From the cell containing the given text, extract its center point as (x, y) coordinate. 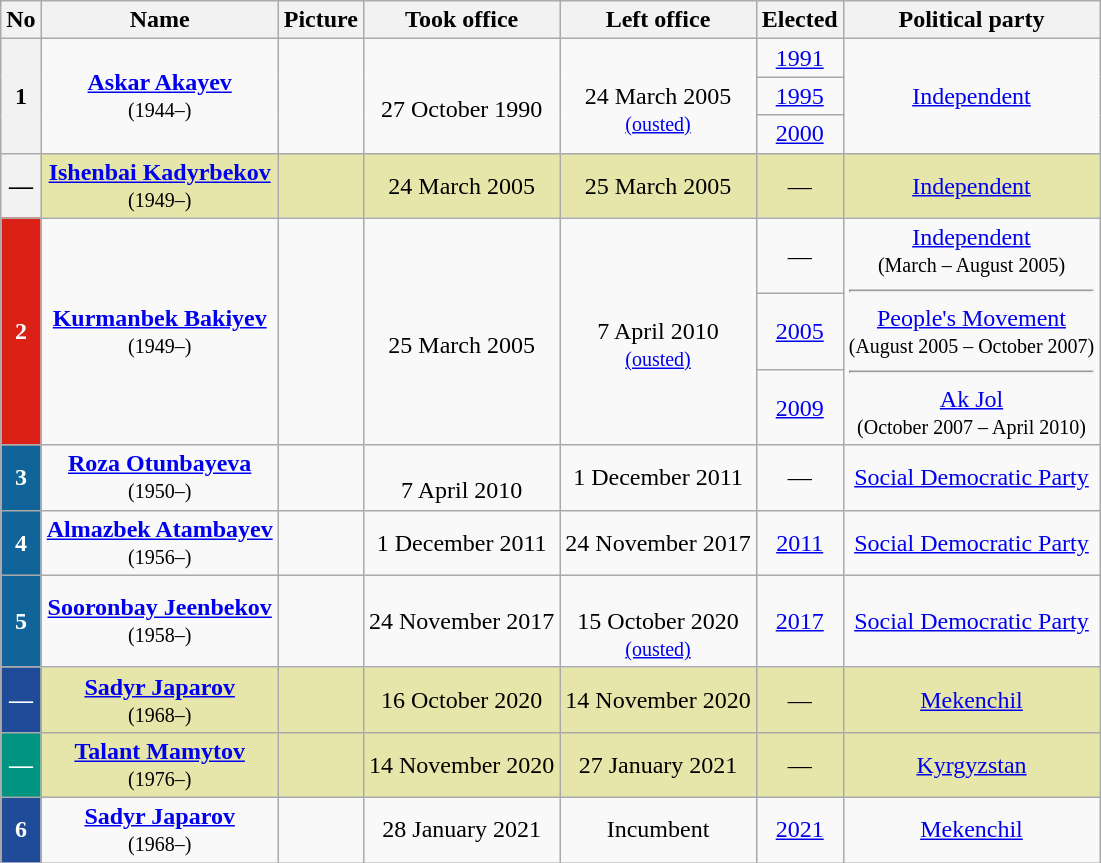
No (21, 20)
7 April 2010 (461, 478)
Independent(March – August 2005)People's Movement(August 2005 – October 2007)Ak Jol(October 2007 – April 2010) (971, 332)
Elected (800, 20)
Almazbek Atambayev(1956–) (160, 542)
1 (21, 96)
Ishenbai Kadyrbekov(1949–) (160, 186)
24 March 2005 (461, 186)
Name (160, 20)
16 October 2020 (461, 700)
27 January 2021 (658, 764)
1995 (800, 96)
Left office (658, 20)
Talant Mamytov(1976–) (160, 764)
Kyrgyzstan (971, 764)
24 March 2005(ousted) (658, 96)
Kurmanbek Bakiyev(1949–) (160, 332)
2 (21, 332)
Sooronbay Jeenbekov(1958–) (160, 621)
Askar Akayev(1944–) (160, 96)
1991 (800, 58)
6 (21, 830)
2009 (800, 407)
2011 (800, 542)
27 October 1990 (461, 96)
7 April 2010(ousted) (658, 332)
28 January 2021 (461, 830)
2021 (800, 830)
Roza Otunbayeva(1950–) (160, 478)
15 October 2020(ousted) (658, 621)
Incumbent (658, 830)
4 (21, 542)
3 (21, 478)
Took office (461, 20)
Picture (320, 20)
5 (21, 621)
2000 (800, 134)
2017 (800, 621)
2005 (800, 332)
Political party (971, 20)
